Identify which cell holds the provided text, then report its [X, Y] central coordinate. 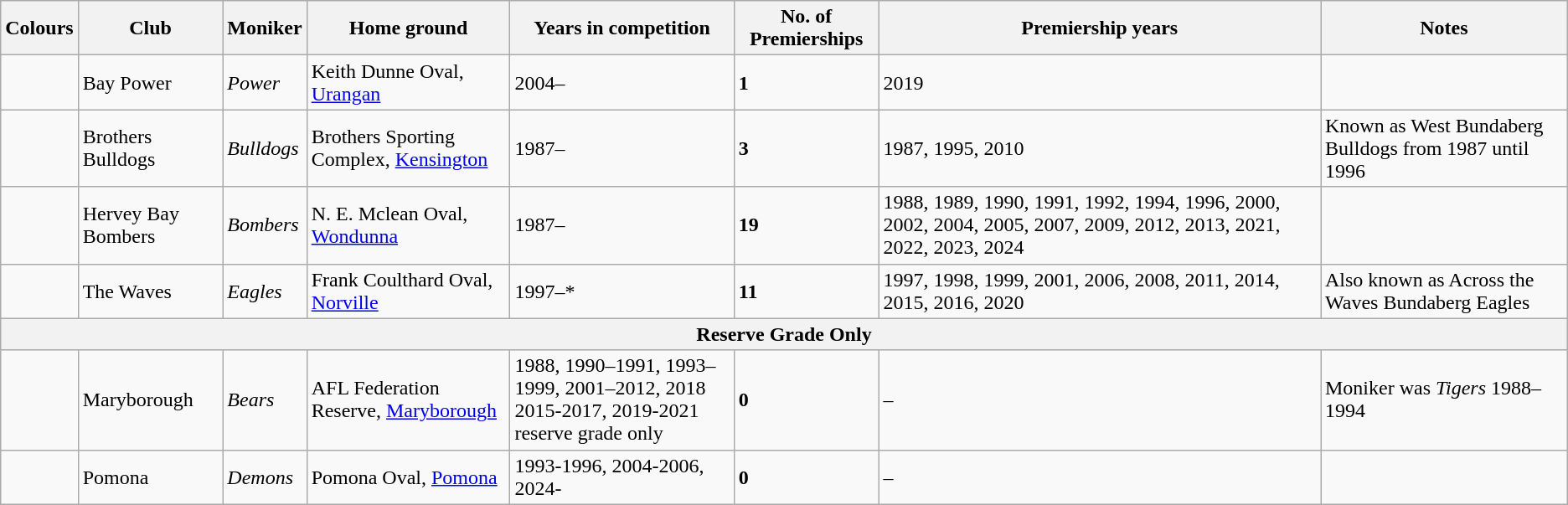
Bears [265, 400]
Known as West Bundaberg Bulldogs from 1987 until 1996 [1444, 148]
Moniker [265, 28]
Power [265, 82]
Colours [39, 28]
No. of Premierships [806, 28]
1997–* [622, 291]
Hervey Bay Bombers [151, 225]
Brothers Sporting Complex, Kensington [409, 148]
Pomona Oval, Pomona [409, 477]
Brothers Bulldogs [151, 148]
Premiership years [1099, 28]
Bulldogs [265, 148]
Years in competition [622, 28]
Moniker was Tigers 1988–1994 [1444, 400]
Eagles [265, 291]
The Waves [151, 291]
Club [151, 28]
Also known as Across the Waves Bundaberg Eagles [1444, 291]
Keith Dunne Oval, Urangan [409, 82]
Reserve Grade Only [784, 334]
2019 [1099, 82]
Notes [1444, 28]
Maryborough [151, 400]
Demons [265, 477]
1988, 1990–1991, 1993–1999, 2001–2012, 2018 2015-2017, 2019-2021 reserve grade only [622, 400]
Frank Coulthard Oval, Norville [409, 291]
1 [806, 82]
Bombers [265, 225]
19 [806, 225]
3 [806, 148]
AFL Federation Reserve, Maryborough [409, 400]
N. E. Mclean Oval, Wondunna [409, 225]
11 [806, 291]
1997, 1998, 1999, 2001, 2006, 2008, 2011, 2014, 2015, 2016, 2020 [1099, 291]
1993-1996, 2004-2006, 2024- [622, 477]
2004– [622, 82]
1987, 1995, 2010 [1099, 148]
1988, 1989, 1990, 1991, 1992, 1994, 1996, 2000, 2002, 2004, 2005, 2007, 2009, 2012, 2013, 2021, 2022, 2023, 2024 [1099, 225]
Bay Power [151, 82]
Pomona [151, 477]
Home ground [409, 28]
